Capture the cell that displays the provided text and extract its (x, y) central coordinate. 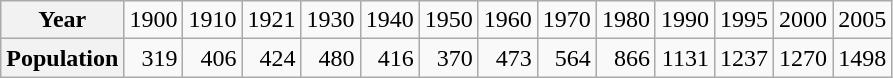
473 (508, 58)
319 (154, 58)
1980 (626, 20)
1131 (684, 58)
406 (212, 58)
1900 (154, 20)
2000 (804, 20)
1950 (448, 20)
1940 (390, 20)
370 (448, 58)
1995 (744, 20)
1270 (804, 58)
Population (62, 58)
2005 (862, 20)
1990 (684, 20)
564 (566, 58)
1930 (330, 20)
480 (330, 58)
Year (62, 20)
866 (626, 58)
424 (272, 58)
1910 (212, 20)
1960 (508, 20)
1237 (744, 58)
416 (390, 58)
1921 (272, 20)
1970 (566, 20)
1498 (862, 58)
